Output the (X, Y) coordinate of the center of the cell containing the given text.  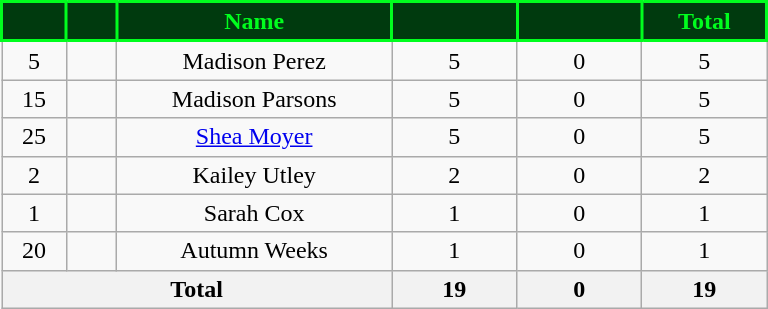
Name (254, 22)
Madison Perez (254, 60)
15 (34, 99)
Autumn Weeks (254, 251)
Kailey Utley (254, 175)
20 (34, 251)
25 (34, 137)
Madison Parsons (254, 99)
Sarah Cox (254, 213)
Shea Moyer (254, 137)
